Detect which cell encompasses the target text, then output its (X, Y) center coordinate. 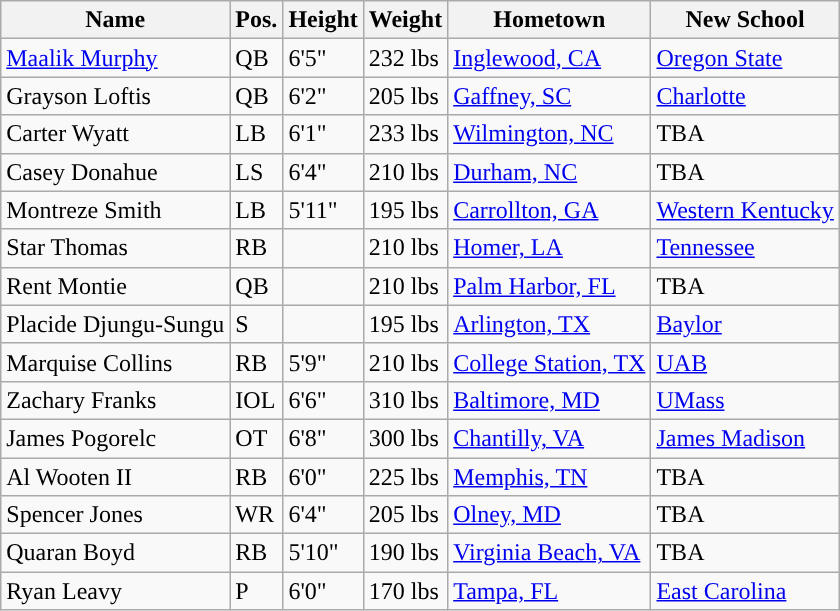
Star Thomas (116, 248)
Virginia Beach, VA (550, 553)
Pos. (256, 20)
Arlington, TX (550, 324)
Weight (405, 20)
UAB (745, 362)
Homer, LA (550, 248)
170 lbs (405, 591)
IOL (256, 400)
225 lbs (405, 477)
233 lbs (405, 134)
5'9" (323, 362)
WR (256, 515)
6'1" (323, 134)
Carter Wyatt (116, 134)
S (256, 324)
Marquise Collins (116, 362)
Oregon State (745, 58)
Western Kentucky (745, 210)
Spencer Jones (116, 515)
Charlotte (745, 96)
James Pogorelc (116, 438)
East Carolina (745, 591)
Palm Harbor, FL (550, 286)
Tennessee (745, 248)
Hometown (550, 20)
UMass (745, 400)
James Madison (745, 438)
Durham, NC (550, 172)
Casey Donahue (116, 172)
Baylor (745, 324)
6'5" (323, 58)
5'11" (323, 210)
Ryan Leavy (116, 591)
Gaffney, SC (550, 96)
OT (256, 438)
Al Wooten II (116, 477)
Zachary Franks (116, 400)
Wilmington, NC (550, 134)
Montreze Smith (116, 210)
Maalik Murphy (116, 58)
Inglewood, CA (550, 58)
LS (256, 172)
190 lbs (405, 553)
Height (323, 20)
P (256, 591)
6'2" (323, 96)
New School (745, 20)
310 lbs (405, 400)
Baltimore, MD (550, 400)
Carrollton, GA (550, 210)
5'10" (323, 553)
232 lbs (405, 58)
Memphis, TN (550, 477)
Olney, MD (550, 515)
6'8" (323, 438)
300 lbs (405, 438)
Quaran Boyd (116, 553)
6'6" (323, 400)
Name (116, 20)
Chantilly, VA (550, 438)
Rent Montie (116, 286)
Grayson Loftis (116, 96)
Tampa, FL (550, 591)
Placide Djungu-Sungu (116, 324)
College Station, TX (550, 362)
